From the cell containing the given text, extract its center point as [X, Y] coordinate. 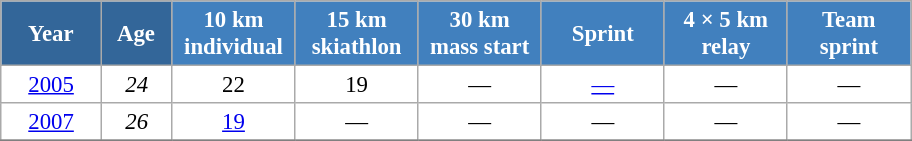
24 [136, 85]
Team sprint [848, 34]
22 [234, 85]
Age [136, 34]
4 × 5 km relay [726, 34]
15 km skiathlon [356, 34]
2005 [52, 85]
10 km individual [234, 34]
2007 [52, 122]
30 km mass start [480, 34]
26 [136, 122]
Sprint [602, 34]
Year [52, 34]
